Return the (X, Y) coordinate for the center point of the cell that contains the specified text.  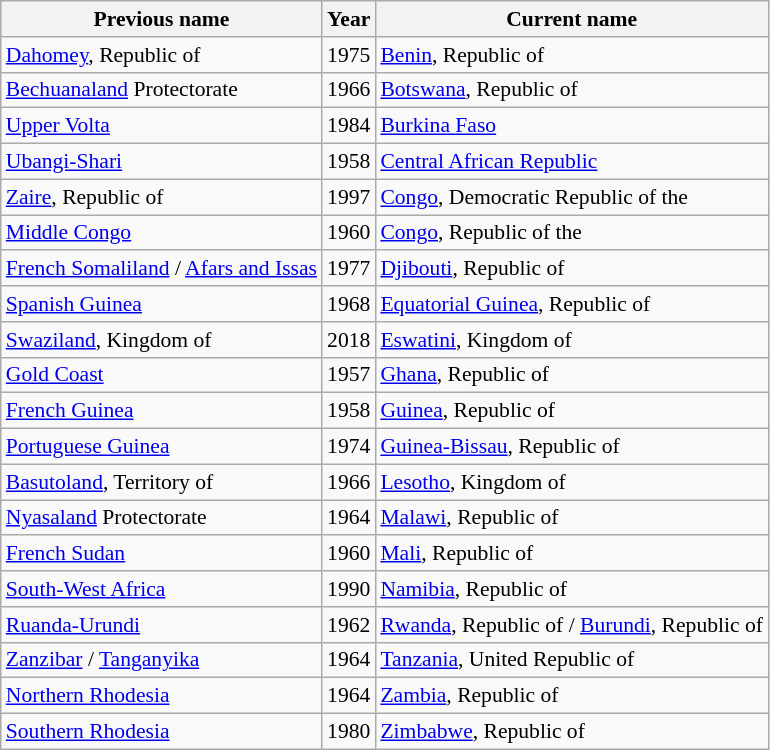
1962 (348, 625)
1975 (348, 55)
French Somaliland / Afars and Issas (162, 269)
Congo, Democratic Republic of the (572, 197)
1997 (348, 197)
Congo, Republic of the (572, 233)
Djibouti, Republic of (572, 269)
1980 (348, 732)
Equatorial Guinea, Republic of (572, 304)
French Sudan (162, 554)
South-West Africa (162, 589)
1957 (348, 375)
Ghana, Republic of (572, 375)
1968 (348, 304)
Dahomey, Republic of (162, 55)
Current name (572, 19)
1990 (348, 589)
Namibia, Republic of (572, 589)
Zambia, Republic of (572, 696)
Bechuanaland Protectorate (162, 90)
Malawi, Republic of (572, 518)
Ruanda-Urundi (162, 625)
Zimbabwe, Republic of (572, 732)
Portuguese Guinea (162, 447)
Spanish Guinea (162, 304)
Upper Volta (162, 126)
Swaziland, Kingdom of (162, 340)
Year (348, 19)
Guinea, Republic of (572, 411)
Botswana, Republic of (572, 90)
Previous name (162, 19)
Middle Congo (162, 233)
Burkina Faso (572, 126)
Rwanda, Republic of / Burundi, Republic of (572, 625)
Ubangi-Shari (162, 162)
Basutoland, Territory of (162, 482)
Benin, Republic of (572, 55)
Gold Coast (162, 375)
Southern Rhodesia (162, 732)
Guinea-Bissau, Republic of (572, 447)
1974 (348, 447)
Mali, Republic of (572, 554)
Tanzania, United Republic of (572, 660)
1977 (348, 269)
Eswatini, Kingdom of (572, 340)
Zanzibar / Tanganyika (162, 660)
2018 (348, 340)
Nyasaland Protectorate (162, 518)
1984 (348, 126)
Central African Republic (572, 162)
Northern Rhodesia (162, 696)
Zaire, Republic of (162, 197)
French Guinea (162, 411)
Lesotho, Kingdom of (572, 482)
